Search for the cell housing the specified text and yield its (x, y) center coordinate. 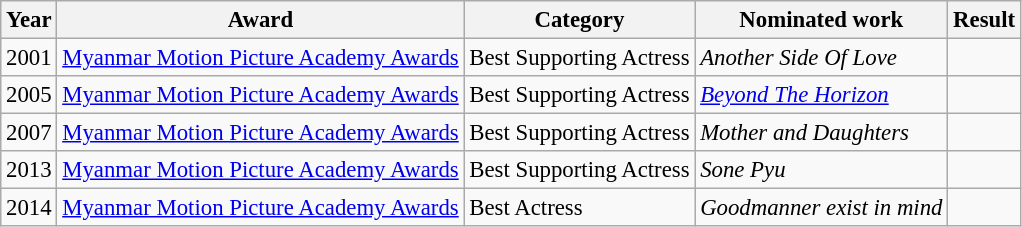
Category (580, 20)
Another Side Of Love (822, 58)
2007 (29, 133)
Beyond The Horizon (822, 95)
Result (984, 20)
Sone Pyu (822, 170)
2014 (29, 208)
Goodmanner exist in mind (822, 208)
Best Actress (580, 208)
2005 (29, 95)
Year (29, 20)
Nominated work (822, 20)
Award (260, 20)
2013 (29, 170)
2001 (29, 58)
Mother and Daughters (822, 133)
